Search for the cell housing the specified text and yield its [x, y] center coordinate. 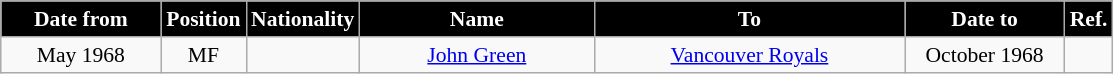
Nationality [302, 19]
Position [204, 19]
Date from [81, 19]
Vancouver Royals [749, 55]
October 1968 [985, 55]
MF [204, 55]
To [749, 19]
Name [476, 19]
Date to [985, 19]
John Green [476, 55]
May 1968 [81, 55]
Ref. [1089, 19]
